Return (x, y) of the center of cell containing provided text 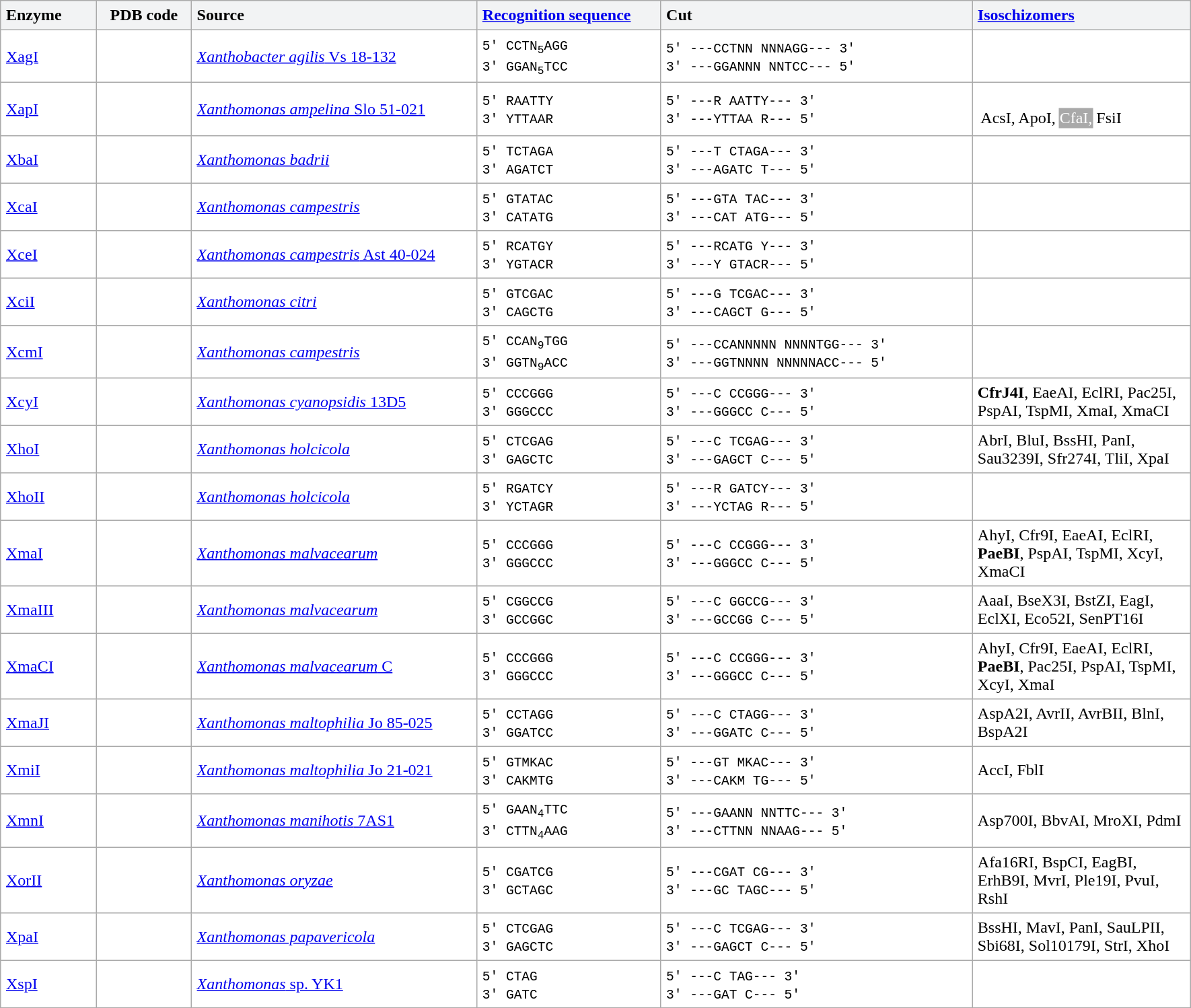
XmaI (48, 554)
Xanthomonas malvacearum C (334, 667)
5' ---GTA TAC--- 3' 3' ---CAT ATG--- 5' (817, 207)
5' ---GT MKAC--- 3' 3' ---CAKM TG--- 5' (817, 770)
Xanthomonas oryzae (334, 880)
5' ---R GATCY--- 3' 3' ---YCTAG R--- 5' (817, 497)
5' GTCGAC 3' CAGCTG (569, 302)
Xanthomonas sp. YK1 (334, 984)
XcmI (48, 352)
XmaJI (48, 723)
BssHI, MavI, PanI, SauLPII, Sbi68I, Sol10179I, StrI, XhoI (1082, 936)
Asp700I, BbvAI, MroXI, PdmI (1082, 820)
5' RCATGY 3' YGTACR (569, 254)
Xanthobacter agilis Vs 18-132 (334, 56)
Source (334, 15)
5' CCTAGG 3' GGATCC (569, 723)
XbaI (48, 159)
XmaIII (48, 610)
AspA2I, AvrII, AvrBII, BlnI, BspA2I (1082, 723)
Isoschizomers (1082, 15)
XciI (48, 302)
5' GTMKAC 3' CAKMTG (569, 770)
XagI (48, 56)
5' CGATCG 3' GCTAGC (569, 880)
5' CCTN5AGG 3' GGAN5TCC (569, 56)
XapI (48, 110)
FsiI (1109, 118)
Xanthomonas maltophilia Jo 21-021 (334, 770)
Xanthomonas manihotis 7AS1 (334, 820)
5' ---C GGCCG--- 3' 3' ---GCCGG C--- 5' (817, 610)
AaaI, BseX3I, BstZI, EagI, EclXI, Eco52I, SenPT16I (1082, 610)
XpaI (48, 936)
AcsI, ApoI, (1018, 118)
5' ---G TCGAC--- 3' 3' ---CAGCT G--- 5' (817, 302)
Enzyme (48, 15)
XspI (48, 984)
Xanthomonas citri (334, 302)
AhyI, Cfr9I, EaeAI, EclRI, PaeBI, Pac25I, PspAI, TspMI, XcyI, XmaI (1082, 667)
CfrJ4I, EaeAI, EclRI, Pac25I, PspAI, TspMI, XmaI, XmaCI (1082, 402)
XmiI (48, 770)
XceI (48, 254)
Xanthomonas cyanopsidis 13D5 (334, 402)
Xanthomonas ampelina Slo 51-021 (334, 110)
5' ---C CTAGG--- 3' 3' ---GGATC C--- 5' (817, 723)
5' ---CGAT CG--- 3' 3' ---GC TAGC--- 5' (817, 880)
5' ---CCTNN NNNAGG--- 3' 3' ---GGANNN NNTCC--- 5' (817, 56)
5' RGATCY 3' YCTAGR (569, 497)
AccI, FblI (1082, 770)
5' TCTAGA 3' AGATCT (569, 159)
XmnI (48, 820)
XhoI (48, 449)
5' GAAN4TTC 3' CTTN4AAG (569, 820)
Recognition sequence (569, 15)
5' ---GAANN NNTTC--- 3' 3' ---CTTNN NNAAG--- 5' (817, 820)
5' RAATTY 3' YTTAAR (569, 110)
Xanthomonas papavericola (334, 936)
CfaI, (1076, 118)
5' ---R AATTY--- 3' 3' ---YTTAA R--- 5' (817, 110)
5' ---RCATG Y--- 3' 3' ---Y GTACR--- 5' (817, 254)
XcyI (48, 402)
5' ---T CTAGA--- 3' 3' ---AGATC T--- 5' (817, 159)
XhoII (48, 497)
XorII (48, 880)
AcsI, ApoI, CfaI, FsiI (1082, 110)
5' ---CCANNNNN NNNNTGG--- 3' 3' ---GGTNNNN NNNNNACC--- 5' (817, 352)
5' GTATAC 3' CATATG (569, 207)
Afa16RI, BspCI, EagBI, ErhB9I, MvrI, Ple19I, PvuI, RshI (1082, 880)
XcaI (48, 207)
5' CTAG 3' GATC (569, 984)
5' ---C TAG--- 3' 3' ---GAT C--- 5' (817, 984)
Cut (817, 15)
Xanthomonas campestris Ast 40-024 (334, 254)
5' CGGCCG 3' GCCGGC (569, 610)
PDB code (144, 15)
Xanthomonas maltophilia Jo 85-025 (334, 723)
XmaCI (48, 667)
Xanthomonas badrii (334, 159)
AbrI, BluI, BssHI, PanI, Sau3239I, Sfr274I, TliI, XpaI (1082, 449)
5' CCAN9TGG 3' GGTN9ACC (569, 352)
AhyI, Cfr9I, EaeAI, EclRI, PaeBI, PspAI, TspMI, XcyI, XmaCI (1082, 554)
